Search for the cell housing the specified text and yield its [x, y] center coordinate. 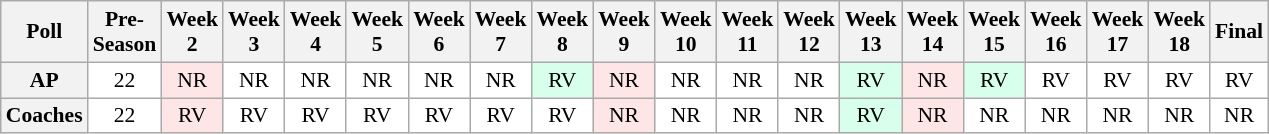
Pre-Season [125, 32]
Week17 [1118, 32]
Week18 [1179, 32]
Week2 [192, 32]
Week3 [254, 32]
AP [44, 80]
Final [1239, 32]
Coaches [44, 116]
Week12 [809, 32]
Week15 [994, 32]
Week8 [562, 32]
Poll [44, 32]
Week7 [501, 32]
Week10 [686, 32]
Week14 [933, 32]
Week6 [439, 32]
Week4 [316, 32]
Week16 [1056, 32]
Week5 [377, 32]
Week9 [624, 32]
Week13 [871, 32]
Week11 [748, 32]
